Find where the given text appears and provide that cell's center as (X, Y) coordinate. 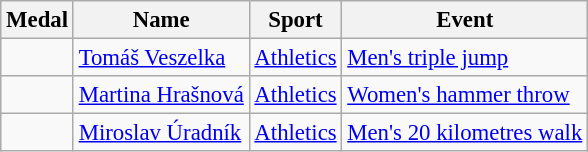
Tomáš Veszelka (161, 58)
Name (161, 20)
Martina Hrašnová (161, 95)
Miroslav Úradník (161, 133)
Men's 20 kilometres walk (465, 133)
Women's hammer throw (465, 95)
Men's triple jump (465, 58)
Event (465, 20)
Sport (296, 20)
Medal (38, 20)
